Extract the [x, y] coordinate from the center of the cell holding the provided text.  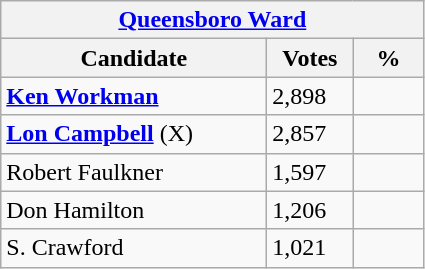
S. Crawford [134, 248]
% [388, 58]
Queensboro Ward [212, 20]
1,206 [310, 210]
2,857 [310, 134]
1,021 [310, 248]
Lon Campbell (X) [134, 134]
Don Hamilton [134, 210]
Votes [310, 58]
Robert Faulkner [134, 172]
Candidate [134, 58]
2,898 [310, 96]
1,597 [310, 172]
Ken Workman [134, 96]
